Extract the (X, Y) coordinate from the center of the cell holding the provided text.  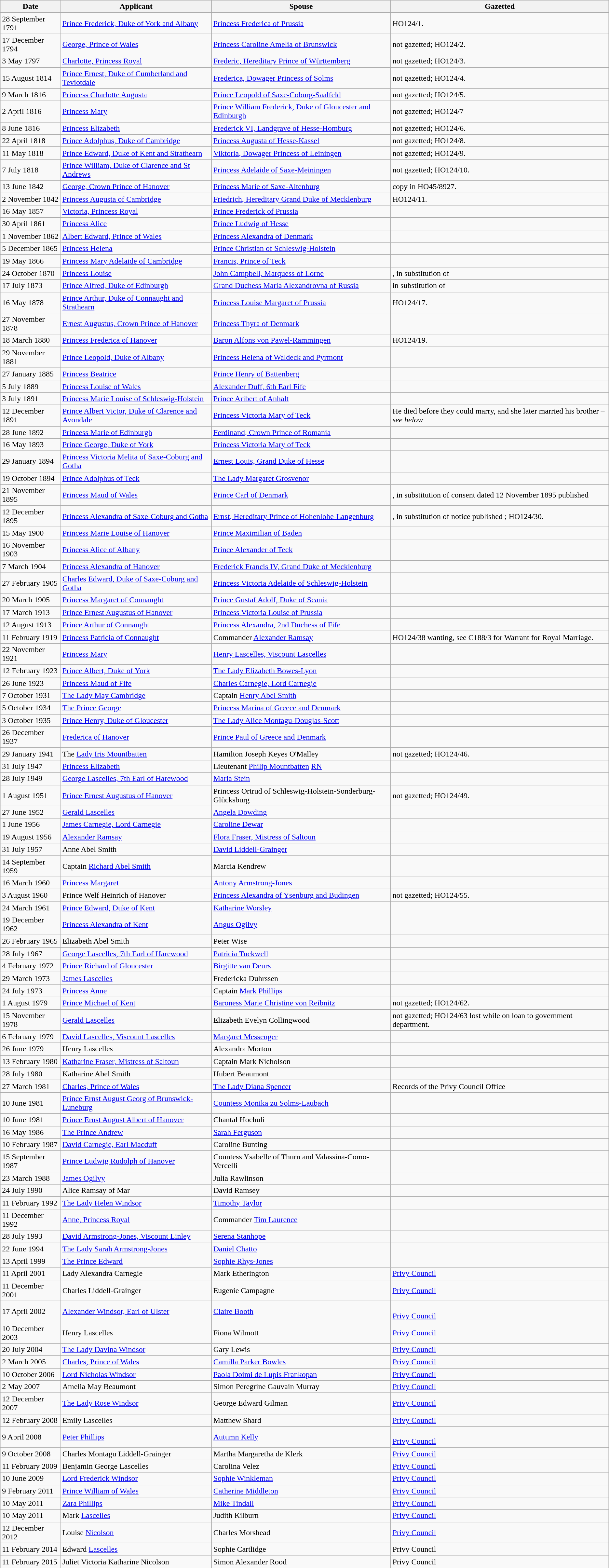
Frederick Francis IV, Grand Duke of Mecklenburg (301, 566)
21 November 1895 (31, 495)
23 March 1988 (31, 1178)
Princess Maud of Wales (136, 495)
Prince Henry, Duke of Gloucester (136, 720)
Lord Frederick Windsor (136, 1479)
Sophie Rhys-Jones (301, 1261)
Captain Henry Abel Smith (301, 696)
16 May 1857 (31, 211)
Hamilton Joseph Keyes O'Malley (301, 754)
Prince Maximilian of Baden (301, 533)
Princess Louise (136, 273)
, in substitution of notice published ; HO124/30. (500, 516)
Camilla Parker Bowles (301, 1362)
Princess Alexandra of Denmark (301, 236)
5 July 1889 (31, 386)
27 November 1878 (31, 323)
Prince Welf Heinrich of Hanover (136, 895)
24 October 1870 (31, 273)
Patricia Tuckwell (301, 954)
Prince Arthur, Duke of Connaught and Strathearn (136, 303)
Prince Ernst August Albert of Hanover (136, 1120)
Baron Alfons von Pawel-Rammingen (301, 340)
Prince Frederick of Prussia (301, 211)
David Lascelles, Viscount Lascelles (136, 1037)
Charles Morshead (301, 1533)
The Lady Davina Windsor (136, 1349)
11 February 1992 (31, 1203)
Lord Nicholas Windsor (136, 1374)
Prince Ludwig of Hesse (301, 224)
Captain Richard Abel Smith (136, 866)
Alexander Windsor, Earl of Ulster (136, 1311)
15 November 1978 (31, 1020)
6 February 1979 (31, 1037)
7 October 1931 (31, 696)
Simon Alexander Rood (301, 1561)
Princess Alexandra of Saxe-Coburg and Gotha (136, 516)
James Lascelles (136, 978)
Sarah Ferguson (301, 1132)
Alexander Duff, 6th Earl Fife (301, 386)
Daniel Chatto (301, 1249)
Princess Alice of Albany (136, 550)
Princess Augusta of Cambridge (136, 199)
27 March 1981 (31, 1086)
Ferdinand, Crown Prince of Romania (301, 432)
not gazetted; HO124/3. (500, 61)
16 May 1878 (31, 303)
Princess Ortrud of Schleswig-Holstein-Sonderburg-Glücksburg (301, 795)
in substitution of (500, 286)
Spouse (301, 7)
Charles Montagu Liddell-Grainger (136, 1454)
12 December 1895 (31, 516)
3 August 1960 (31, 895)
HO124/19. (500, 340)
10 December 2003 (31, 1333)
Henry Lascelles, Viscount Lascelles (301, 654)
19 August 1956 (31, 837)
David Carnegie, Earl Macduff (136, 1145)
Princess Victoria Melita of Saxe-Coburg and Gotha (136, 461)
Amelia May Beaumont (136, 1387)
20 March 1905 (31, 600)
20 July 2004 (31, 1349)
Princess Margaret of Connaught (136, 600)
9 February 2011 (31, 1491)
24 July 1990 (31, 1191)
Lady Alexandra Carnegie (136, 1274)
10 June 2009 (31, 1479)
not gazetted; HO124/63 lost while on loan to government department. (500, 1020)
The Lady Margaret Grosvenor (301, 478)
James Ogilvy (136, 1178)
Serena Stanhope (301, 1236)
Prince Ernst August Georg of Brunswick-Luneburg (136, 1103)
13 June 1842 (31, 186)
, in substitution of (500, 273)
26 December 1937 (31, 737)
Claire Booth (301, 1311)
17 March 1913 (31, 612)
24 March 1961 (31, 907)
Juliet Victoria Katharine Nicolson (136, 1561)
29 March 1973 (31, 978)
Princess Alexandra of Ysenburg and Budingen (301, 895)
12 February 1923 (31, 671)
not gazetted; HO124/49. (500, 795)
Simon Peregrine Gauvain Murray (301, 1387)
2 November 1842 (31, 199)
Frederica of Hanover (136, 737)
1 June 1956 (31, 825)
28 July 1993 (31, 1236)
Prince Ernest, Duke of Cumberland and Teviotdale (136, 78)
26 June 1979 (31, 1049)
4 February 1972 (31, 966)
Princess Charlotte Augusta (136, 95)
Marcia Kendrew (301, 866)
Prince William Frederick, Duke of Gloucester and Edinburgh (301, 111)
Birgitte van Deurs (301, 966)
29 November 1881 (31, 357)
Paola Doimi de Lupis Frankopan (301, 1374)
Louise Nicolson (136, 1533)
31 July 1957 (31, 849)
Commander Tim Laurence (301, 1220)
not gazetted; HO124/6. (500, 128)
Elizabeth Evelyn Collingwood (301, 1020)
Prince Frederick, Duke of York and Albany (136, 23)
Princess Marie of Edinburgh (136, 432)
Carolina Velez (301, 1466)
The Lady Helen Windsor (136, 1203)
Prince William, Duke of Clarence and St Andrews (136, 170)
Frederick VI, Landgrave of Hesse-Homburg (301, 128)
8 June 1816 (31, 128)
Frederica, Dowager Princess of Solms (301, 78)
Prince Edward, Duke of Kent and Strathearn (136, 153)
Fredericka Duhrssen (301, 978)
Alexandra Morton (301, 1049)
7 July 1818 (31, 170)
17 July 1873 (31, 286)
Princess Helena of Waldeck and Pyrmont (301, 357)
Peter Wise (301, 941)
Commander Alexander Ramsay (301, 637)
David Ramsey (301, 1191)
2 May 2007 (31, 1387)
Zara Phillips (136, 1503)
John Campbell, Marquess of Lorne (301, 273)
3 July 1891 (31, 399)
17 April 2002 (31, 1311)
Julia Rawlinson (301, 1178)
Princess Maud of Fife (136, 683)
7 March 1904 (31, 566)
22 June 1994 (31, 1249)
11 May 1818 (31, 153)
not gazetted; HO124/8. (500, 141)
Prince Gustaf Adolf, Duke of Scania (301, 600)
11 February 2015 (31, 1561)
2 March 2005 (31, 1362)
not gazetted; HO124/7 (500, 111)
Lieutenant Philip Mountbatten RN (301, 766)
11 December 2001 (31, 1290)
11 February 2014 (31, 1549)
not gazetted; HO124/62. (500, 1003)
26 February 1965 (31, 941)
Victoria, Princess Royal (136, 211)
14 September 1959 (31, 866)
Princess Mary Adelaide of Cambridge (136, 261)
Katharine Fraser, Mistress of Saltoun (136, 1061)
HO124/17. (500, 303)
Benjamin George Lascelles (136, 1466)
9 April 2008 (31, 1437)
11 February 1919 (31, 637)
15 August 1814 (31, 78)
27 June 1952 (31, 812)
12 December 1891 (31, 415)
Charles Edward, Duke of Saxe-Coburg and Gotha (136, 583)
Princess Thyra of Denmark (301, 323)
Sophie Winkleman (301, 1479)
Prince Leopold of Saxe-Coburg-Saalfeld (301, 95)
Mark Etherington (301, 1274)
Princess Louise of Wales (136, 386)
David Liddell-Grainger (301, 849)
Princess Caroline Amelia of Brunswick (301, 44)
Princess Anne (136, 991)
Princess Augusta of Hesse-Kassel (301, 141)
Mark Lascelles (136, 1516)
The Prince Andrew (136, 1132)
Baroness Marie Christine von Reibnitz (301, 1003)
1 August 1951 (31, 795)
5 October 1934 (31, 708)
19 May 1866 (31, 261)
19 October 1894 (31, 478)
Princess Marina of Greece and Denmark (301, 708)
15 May 1900 (31, 533)
Prince Alfred, Duke of Edinburgh (136, 286)
Angus Ogilvy (301, 925)
Princess Marie Louise of Schleswig-Holstein (136, 399)
Prince Aribert of Anhalt (301, 399)
Prince George, Duke of York (136, 445)
12 December 2007 (31, 1404)
Katharine Abel Smith (136, 1074)
9 October 2008 (31, 1454)
Katharine Worsley (301, 907)
30 April 1861 (31, 224)
Countess Ysabelle of Thurn and Valassina-Como-Vercelli (301, 1162)
28 July 1980 (31, 1074)
Eugenie Campagne (301, 1290)
not gazetted; HO124/10. (500, 170)
The Prince Edward (136, 1261)
11 February 2009 (31, 1466)
12 December 2012 (31, 1533)
Charlotte, Princess Royal (136, 61)
13 April 1999 (31, 1261)
27 February 1905 (31, 583)
Gary Lewis (301, 1349)
Albert Edward, Prince of Wales (136, 236)
not gazetted; HO124/4. (500, 78)
Prince Albert, Duke of York (136, 671)
Princess Alexandra of Kent (136, 925)
29 January 1941 (31, 754)
Emily Lascelles (136, 1420)
Princess Marie of Saxe-Altenburg (301, 186)
HO124/1. (500, 23)
Charles Liddell-Grainger (136, 1290)
22 April 1818 (31, 141)
Antony Armstrong-Jones (301, 883)
Prince William of Wales (136, 1491)
James Carnegie, Lord Carnegie (136, 825)
12 August 1913 (31, 625)
Alexander Ramsay (136, 837)
Catherine Middleton (301, 1491)
Timothy Taylor (301, 1203)
10 February 1987 (31, 1145)
Applicant (136, 7)
He died before they could marry, and she later married his brother – see below (500, 415)
Margaret Messenger (301, 1037)
The Lady May Cambridge (136, 696)
George, Crown Prince of Hanover (136, 186)
Maria Stein (301, 779)
18 March 1880 (31, 340)
The Lady Sarah Armstrong-Jones (136, 1249)
, in substitution of consent dated 12 November 1895 published (500, 495)
19 December 1962 (31, 925)
Caroline Dewar (301, 825)
The Lady Rose Windsor (136, 1404)
Prince Richard of Gloucester (136, 966)
not gazetted; HO124/46. (500, 754)
Grand Duchess Maria Alexandrovna of Russia (301, 286)
Prince Henry of Battenberg (301, 374)
Princess Beatrice (136, 374)
HO124/11. (500, 199)
Charles Carnegie, Lord Carnegie (301, 683)
24 July 1973 (31, 991)
17 December 1794 (31, 44)
Caroline Bunting (301, 1145)
Hubert Beaumont (301, 1074)
Sophie Cartlidge (301, 1549)
Princess Patricia of Connaught (136, 637)
Princess Frederica of Hanover (136, 340)
Gazetted (500, 7)
28 July 1967 (31, 954)
not gazetted; HO124/9. (500, 153)
Prince Michael of Kent (136, 1003)
Prince Adolphus of Teck (136, 478)
Prince Alexander of Teck (301, 550)
28 June 1892 (31, 432)
1 November 1862 (31, 236)
Princess Alice (136, 224)
The Lady Alice Montagu-Douglas-Scott (301, 720)
Ernst, Hereditary Prince of Hohenlohe-Langenburg (301, 516)
2 April 1816 (31, 111)
Fiona Wilmott (301, 1333)
Princess Marie Louise of Hanover (136, 533)
Princess Frederica of Prussia (301, 23)
Ernest Louis, Grand Duke of Hesse (301, 461)
Anne, Princess Royal (136, 1220)
not gazetted; HO124/2. (500, 44)
Francis, Prince of Teck (301, 261)
11 December 1992 (31, 1220)
9 March 1816 (31, 95)
15 September 1987 (31, 1162)
Elizabeth Abel Smith (136, 941)
Princess Margaret (136, 883)
Prince Carl of Denmark (301, 495)
28 July 1949 (31, 779)
Matthew Shard (301, 1420)
Princess Helena (136, 249)
16 November 1903 (31, 550)
HO124/38 wanting, see C188/3 for Warrant for Royal Marriage. (500, 637)
Princess Adelaide of Saxe-Meiningen (301, 170)
11 April 2001 (31, 1274)
3 October 1935 (31, 720)
The Prince George (136, 708)
13 February 1980 (31, 1061)
31 July 1947 (31, 766)
Prince Ludwig Rudolph of Hanover (136, 1162)
Captain Mark Nicholson (301, 1061)
Martha Margaretha de Klerk (301, 1454)
David Armstrong-Jones, Viscount Linley (136, 1236)
Ernest Augustus, Crown Prince of Hanover (136, 323)
28 September 1791 (31, 23)
The Lady Iris Mountbatten (136, 754)
27 January 1885 (31, 374)
Frederic, Hereditary Prince of Württemberg (301, 61)
The Lady Elizabeth Bowes-Lyon (301, 671)
16 May 1893 (31, 445)
16 March 1960 (31, 883)
Autumn Kelly (301, 1437)
Captain Mark Phillips (301, 991)
Friedrich, Hereditary Grand Duke of Mecklenburg (301, 199)
29 January 1894 (31, 461)
Princess Louise Margaret of Prussia (301, 303)
Prince Leopold, Duke of Albany (136, 357)
16 May 1986 (31, 1132)
Prince Edward, Duke of Kent (136, 907)
George Edward Gilman (301, 1404)
Princess Victoria Louise of Prussia (301, 612)
not gazetted; HO124/5. (500, 95)
1 August 1979 (31, 1003)
Viktoria, Dowager Princess of Leiningen (301, 153)
Date (31, 7)
George, Prince of Wales (136, 44)
Chantal Hochuli (301, 1120)
3 May 1797 (31, 61)
Flora Fraser, Mistress of Saltoun (301, 837)
Prince Arthur of Connaught (136, 625)
26 June 1923 (31, 683)
Records of the Privy Council Office (500, 1086)
Prince Paul of Greece and Denmark (301, 737)
12 February 2008 (31, 1420)
Princess Alexandra of Hanover (136, 566)
Princess Alexandra, 2nd Duchess of Fife (301, 625)
Mike Tindall (301, 1503)
Angela Dowding (301, 812)
Peter Phillips (136, 1437)
5 December 1865 (31, 249)
Edward Lascelles (136, 1549)
Alice Ramsay of Mar (136, 1191)
22 November 1921 (31, 654)
Judith Kilburn (301, 1516)
10 October 2006 (31, 1374)
Prince Albert Victor, Duke of Clarence and Avondale (136, 415)
The Lady Diana Spencer (301, 1086)
Anne Abel Smith (136, 849)
not gazetted; HO124/55. (500, 895)
copy in HO45/8927. (500, 186)
Princess Victoria Adelaide of Schleswig-Holstein (301, 583)
Countess Monika zu Solms-Laubach (301, 1103)
Prince Christian of Schleswig-Holstein (301, 249)
Prince Adolphus, Duke of Cambridge (136, 141)
